Provide the [X, Y] coordinate of the cell's center where the given text is located.  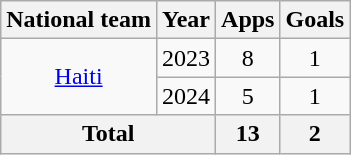
Apps [248, 20]
Total [108, 134]
8 [248, 58]
2023 [186, 58]
13 [248, 134]
Goals [315, 20]
Year [186, 20]
Haiti [79, 77]
5 [248, 96]
National team [79, 20]
2024 [186, 96]
2 [315, 134]
